Scan for the cell matching the given text and deliver its (X, Y) coordinate at center. 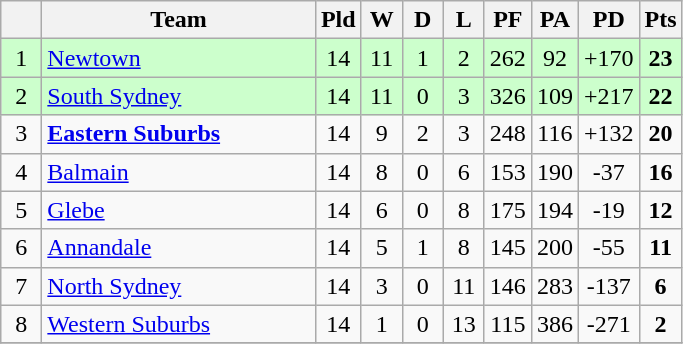
283 (554, 286)
-55 (608, 248)
175 (508, 210)
-37 (608, 172)
22 (660, 96)
PD (608, 20)
L (464, 20)
12 (660, 210)
190 (554, 172)
115 (508, 324)
North Sydney (179, 286)
4 (22, 172)
Pld (338, 20)
23 (660, 58)
109 (554, 96)
20 (660, 134)
145 (508, 248)
W (382, 20)
Glebe (179, 210)
-271 (608, 324)
Pts (660, 20)
Annandale (179, 248)
Newtown (179, 58)
326 (508, 96)
248 (508, 134)
194 (554, 210)
Balmain (179, 172)
9 (382, 134)
-137 (608, 286)
92 (554, 58)
116 (554, 134)
200 (554, 248)
Eastern Suburbs (179, 134)
PA (554, 20)
7 (22, 286)
+217 (608, 96)
-19 (608, 210)
+170 (608, 58)
16 (660, 172)
PF (508, 20)
South Sydney (179, 96)
262 (508, 58)
13 (464, 324)
Western Suburbs (179, 324)
+132 (608, 134)
D (422, 20)
153 (508, 172)
146 (508, 286)
Team (179, 20)
386 (554, 324)
